Search for the cell housing the specified text and yield its (x, y) center coordinate. 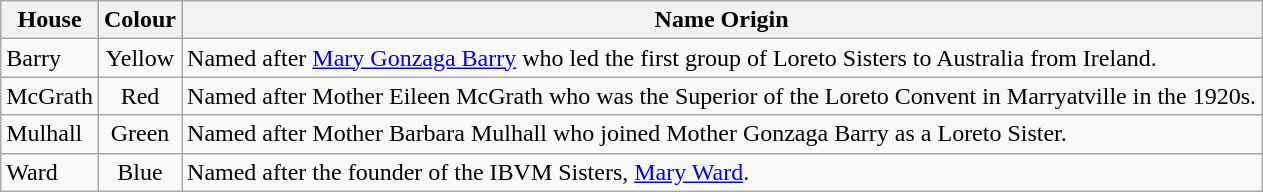
Named after Mary Gonzaga Barry who led the first group of Loreto Sisters to Australia from Ireland. (722, 58)
House (50, 20)
Barry (50, 58)
Named after Mother Eileen McGrath who was the Superior of the Loreto Convent in Marryatville in the 1920s. (722, 96)
Name Origin (722, 20)
Colour (140, 20)
Green (140, 134)
Ward (50, 172)
Yellow (140, 58)
Mulhall (50, 134)
Blue (140, 172)
Named after Mother Barbara Mulhall who joined Mother Gonzaga Barry as a Loreto Sister. (722, 134)
McGrath (50, 96)
Named after the founder of the IBVM Sisters, Mary Ward. (722, 172)
Red (140, 96)
